Extract the [x, y] coordinate from the center of the cell holding the provided text.  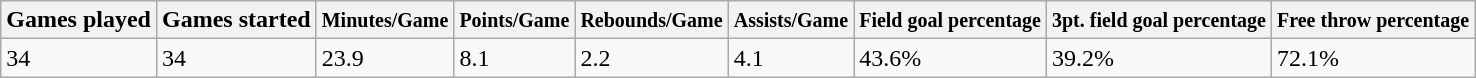
4.1 [790, 58]
72.1% [1372, 58]
8.1 [514, 58]
39.2% [1158, 58]
Points/Game [514, 20]
Rebounds/Game [652, 20]
23.9 [385, 58]
Games started [236, 20]
3pt. field goal percentage [1158, 20]
Assists/Game [790, 20]
2.2 [652, 58]
Free throw percentage [1372, 20]
43.6% [950, 58]
Minutes/Game [385, 20]
Games played [79, 20]
Field goal percentage [950, 20]
